Output the [X, Y] coordinate of the center of the cell containing the given text.  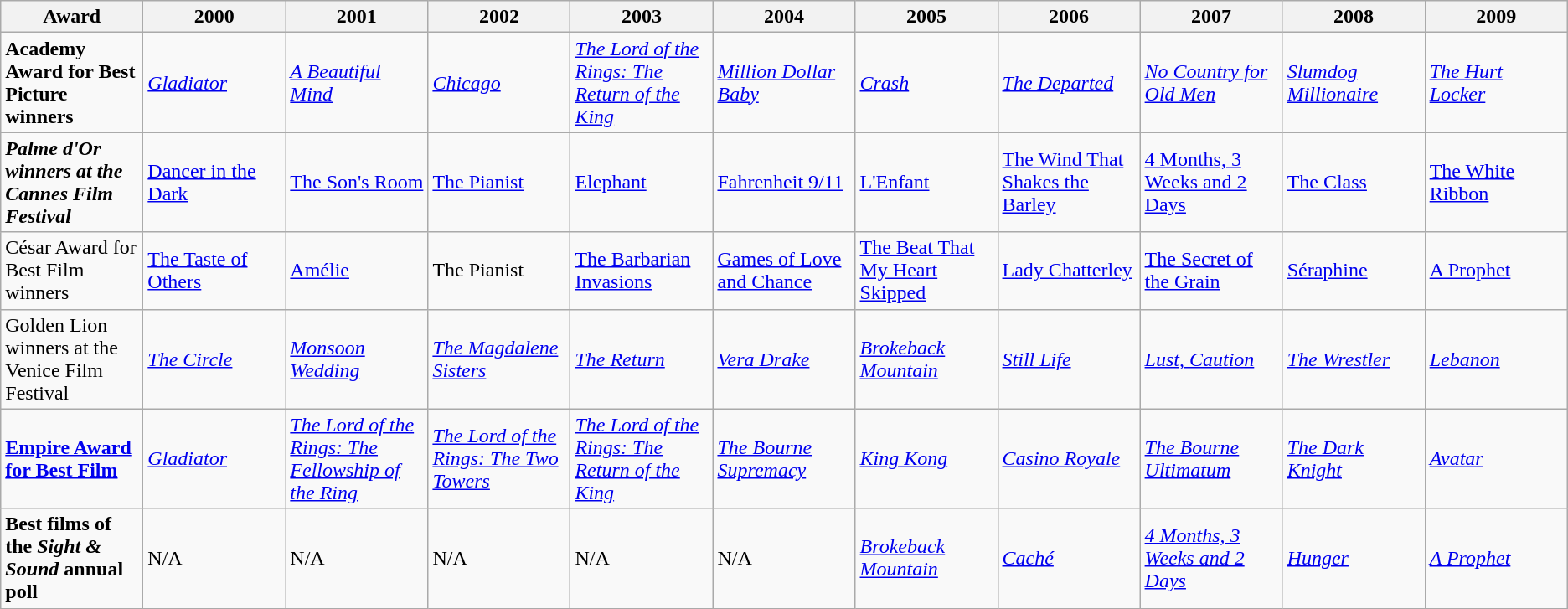
2005 [926, 17]
Monsoon Wedding [357, 359]
The Taste of Others [214, 271]
2003 [642, 17]
Games of Love and Chance [784, 271]
Slumdog Millionaire [1354, 82]
The Dark Knight [1354, 459]
Dancer in the Dark [214, 183]
A Beautiful Mind [357, 82]
Lebanon [1496, 359]
The Bourne Ultimatum [1211, 459]
Still Life [1069, 359]
The Wrestler [1354, 359]
The Son's Room [357, 183]
Caché [1069, 558]
Séraphine [1354, 271]
Fahrenheit 9/11 [784, 183]
The Departed [1069, 82]
Lady Chatterley [1069, 271]
2007 [1211, 17]
The Beat That My Heart Skipped [926, 271]
2009 [1496, 17]
Million Dollar Baby [784, 82]
Golden Lion winners at the Venice Film Festival [72, 359]
No Country for Old Men [1211, 82]
The Lord of the Rings: The Two Towers [499, 459]
The Hurt Locker [1496, 82]
Crash [926, 82]
Lust, Caution [1211, 359]
Casino Royale [1069, 459]
Elephant [642, 183]
Amélie [357, 271]
The White Ribbon [1496, 183]
2006 [1069, 17]
Avatar [1496, 459]
2002 [499, 17]
César Award for Best Film winners [72, 271]
2004 [784, 17]
2008 [1354, 17]
The Lord of the Rings: The Fellowship of the Ring [357, 459]
Chicago [499, 82]
The Return [642, 359]
The Barbarian Invasions [642, 271]
Best films of the Sight & Sound annual poll [72, 558]
King Kong [926, 459]
2000 [214, 17]
Hunger [1354, 558]
Academy Award for Best Picture winners [72, 82]
The Class [1354, 183]
Vera Drake [784, 359]
Palme d'Or winners at the Cannes Film Festival [72, 183]
The Circle [214, 359]
The Bourne Supremacy [784, 459]
Award [72, 17]
L'Enfant [926, 183]
The Magdalene Sisters [499, 359]
Empire Award for Best Film [72, 459]
The Secret of the Grain [1211, 271]
The Wind That Shakes the Barley [1069, 183]
2001 [357, 17]
